Identify which cell holds the provided text, then report its (x, y) central coordinate. 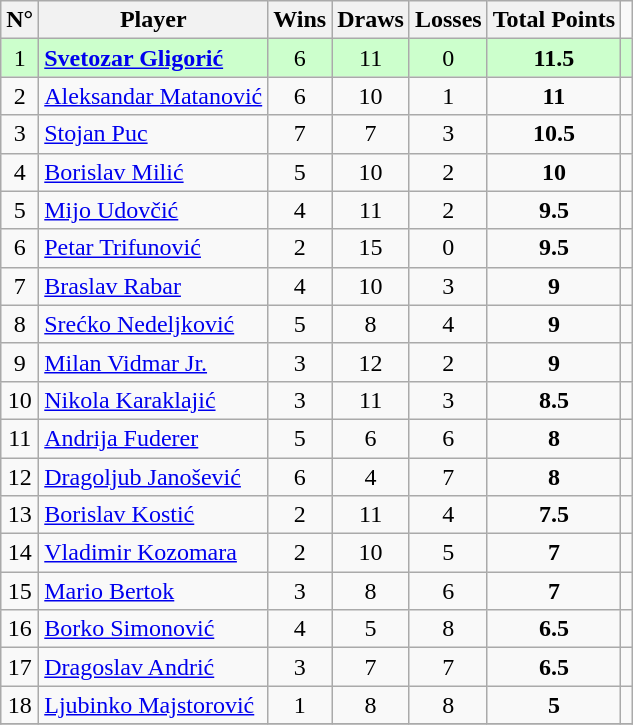
Vladimir Kozomara (154, 553)
Borislav Kostić (154, 515)
16 (20, 629)
Dragoljub Janošević (154, 477)
Losses (448, 20)
13 (20, 515)
Player (154, 20)
Mario Bertok (154, 591)
Dragoslav Andrić (154, 667)
Wins (300, 20)
17 (20, 667)
Draws (371, 20)
Borko Simonović (154, 629)
Braslav Rabar (154, 286)
Nikola Karaklajić (154, 400)
Total Points (554, 20)
Ljubinko Majstorović (154, 705)
Mijo Udovčić (154, 210)
N° (20, 20)
8.5 (554, 400)
10.5 (554, 134)
Svetozar Gligorić (154, 58)
Borislav Milić (154, 172)
14 (20, 553)
7.5 (554, 515)
Milan Vidmar Jr. (154, 362)
Stojan Puc (154, 134)
Andrija Fuderer (154, 438)
18 (20, 705)
Petar Trifunović (154, 248)
Aleksandar Matanović (154, 96)
Srećko Nedeljković (154, 324)
11.5 (554, 58)
